Locate the cell with the specified text and output its (x, y) center coordinate. 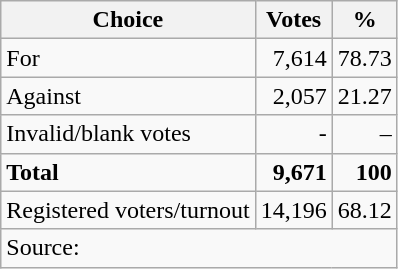
– (364, 134)
Source: (199, 248)
78.73 (364, 58)
Votes (294, 20)
14,196 (294, 210)
For (128, 58)
% (364, 20)
9,671 (294, 172)
2,057 (294, 96)
100 (364, 172)
Invalid/blank votes (128, 134)
Choice (128, 20)
21.27 (364, 96)
Registered voters/turnout (128, 210)
Total (128, 172)
68.12 (364, 210)
Against (128, 96)
7,614 (294, 58)
- (294, 134)
